Identify which cell holds the provided text, then report its [X, Y] central coordinate. 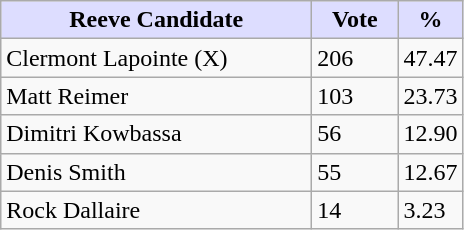
23.73 [430, 96]
3.23 [430, 210]
Reeve Candidate [156, 20]
206 [355, 58]
103 [355, 96]
Vote [355, 20]
Clermont Lapointe (X) [156, 58]
Dimitri Kowbassa [156, 134]
47.47 [430, 58]
55 [355, 172]
Matt Reimer [156, 96]
Rock Dallaire [156, 210]
12.67 [430, 172]
% [430, 20]
14 [355, 210]
Denis Smith [156, 172]
12.90 [430, 134]
56 [355, 134]
